Find where the given text appears and provide that cell's center as [x, y] coordinate. 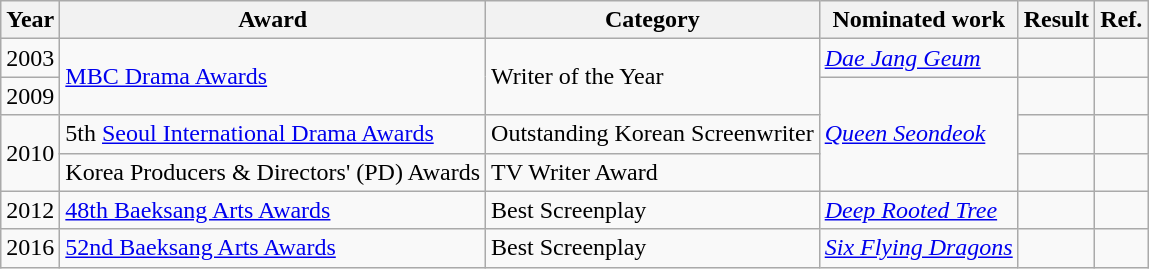
2016 [30, 248]
48th Baeksang Arts Awards [273, 210]
Result [1056, 20]
Nominated work [918, 20]
Writer of the Year [653, 77]
Outstanding Korean Screenwriter [653, 134]
52nd Baeksang Arts Awards [273, 248]
Six Flying Dragons [918, 248]
2010 [30, 153]
MBC Drama Awards [273, 77]
2009 [30, 96]
2003 [30, 58]
Queen Seondeok [918, 134]
Category [653, 20]
Deep Rooted Tree [918, 210]
2012 [30, 210]
Dae Jang Geum [918, 58]
Year [30, 20]
TV Writer Award [653, 172]
Award [273, 20]
Korea Producers & Directors' (PD) Awards [273, 172]
Ref. [1122, 20]
5th Seoul International Drama Awards [273, 134]
